From the cell containing the given text, extract its center point as [x, y] coordinate. 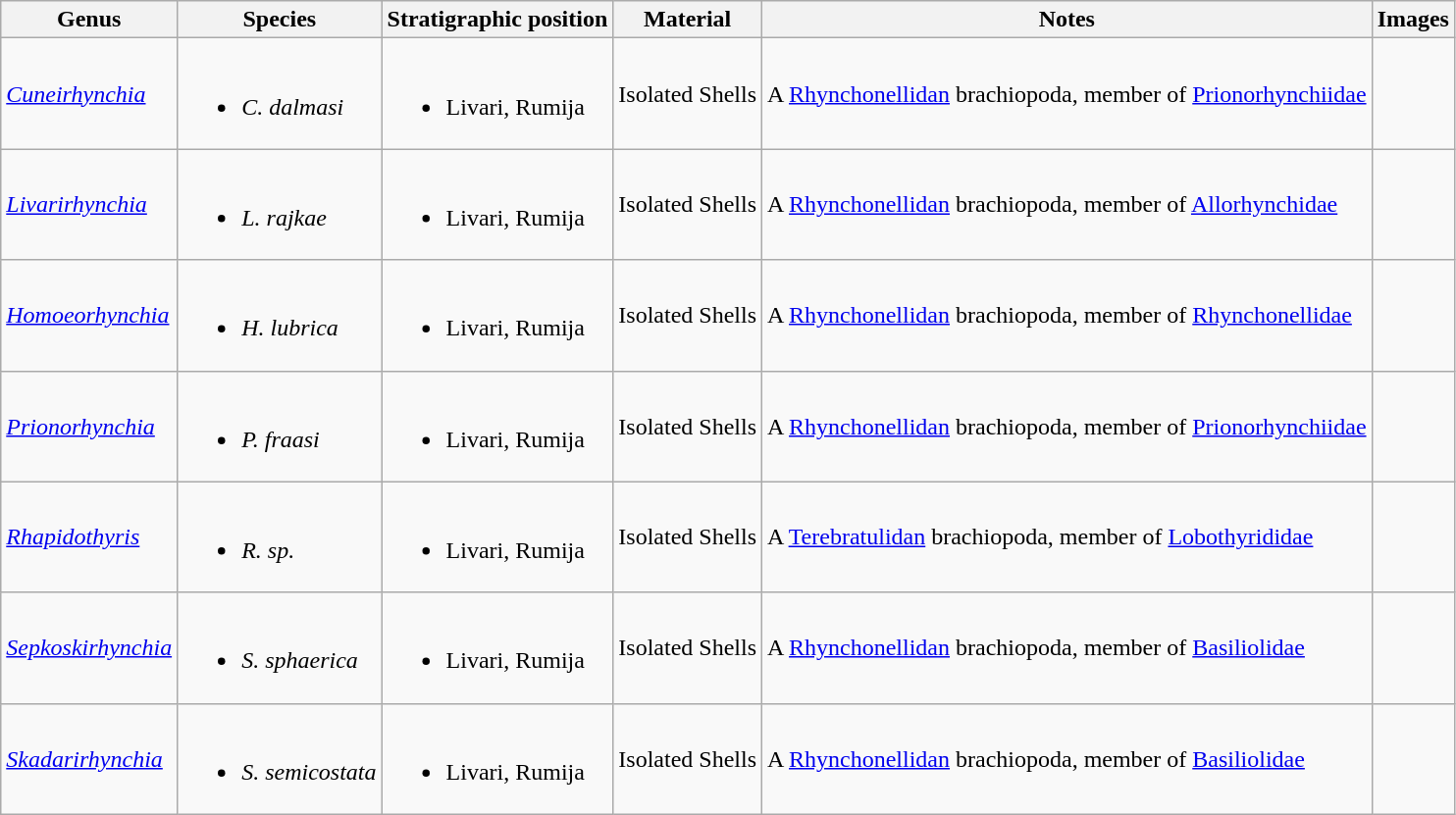
C. dalmasi [280, 94]
H. lubrica [280, 316]
Livarirhynchia [89, 204]
Notes [1067, 20]
Stratigraphic position [497, 20]
L. rajkae [280, 204]
A Rhynchonellidan brachiopoda, member of Rhynchonellidae [1067, 316]
Material [688, 20]
S. semicostata [280, 759]
Skadarirhynchia [89, 759]
A Terebratulidan brachiopoda, member of Lobothyrididae [1067, 537]
Images [1413, 20]
S. sphaerica [280, 647]
Cuneirhynchia [89, 94]
P. fraasi [280, 426]
Species [280, 20]
Genus [89, 20]
R. sp. [280, 537]
Prionorhynchia [89, 426]
Homoeorhynchia [89, 316]
Rhapidothyris [89, 537]
Sepkoskirhynchia [89, 647]
A Rhynchonellidan brachiopoda, member of Allorhynchidae [1067, 204]
